Determine the [X, Y] coordinate at the center of the cell enclosing the given text.  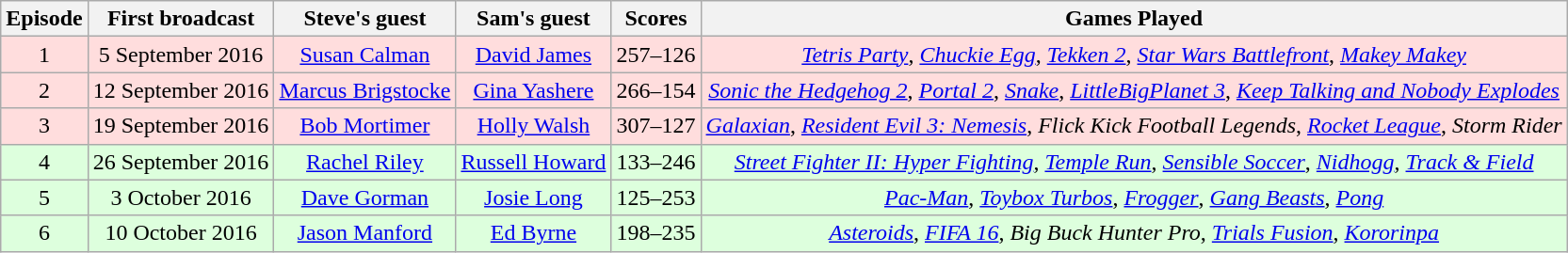
Dave Gorman [365, 198]
Ed Byrne [533, 233]
Steve's guest [365, 19]
Gina Yashere [533, 90]
Russell Howard [533, 162]
Holly Walsh [533, 126]
Episode [44, 19]
5 September 2016 [181, 55]
Street Fighter II: Hyper Fighting, Temple Run, Sensible Soccer, Nidhogg, Track & Field [1134, 162]
Tetris Party, Chuckie Egg, Tekken 2, Star Wars Battlefront, Makey Makey [1134, 55]
David James [533, 55]
19 September 2016 [181, 126]
Marcus Brigstocke [365, 90]
133–246 [655, 162]
198–235 [655, 233]
266–154 [655, 90]
Josie Long [533, 198]
3 [44, 126]
6 [44, 233]
12 September 2016 [181, 90]
Galaxian, Resident Evil 3: Nemesis, Flick Kick Football Legends, Rocket League, Storm Rider [1134, 126]
257–126 [655, 55]
1 [44, 55]
2 [44, 90]
Rachel Riley [365, 162]
Susan Calman [365, 55]
First broadcast [181, 19]
Jason Manford [365, 233]
4 [44, 162]
3 October 2016 [181, 198]
Bob Mortimer [365, 126]
307–127 [655, 126]
Sam's guest [533, 19]
5 [44, 198]
26 September 2016 [181, 162]
10 October 2016 [181, 233]
125–253 [655, 198]
Scores [655, 19]
Pac-Man, Toybox Turbos, Frogger, Gang Beasts, Pong [1134, 198]
Sonic the Hedgehog 2, Portal 2, Snake, LittleBigPlanet 3, Keep Talking and Nobody Explodes [1134, 90]
Asteroids, FIFA 16, Big Buck Hunter Pro, Trials Fusion, Kororinpa [1134, 233]
Games Played [1134, 19]
